Detect which cell encompasses the target text, then output its (X, Y) center coordinate. 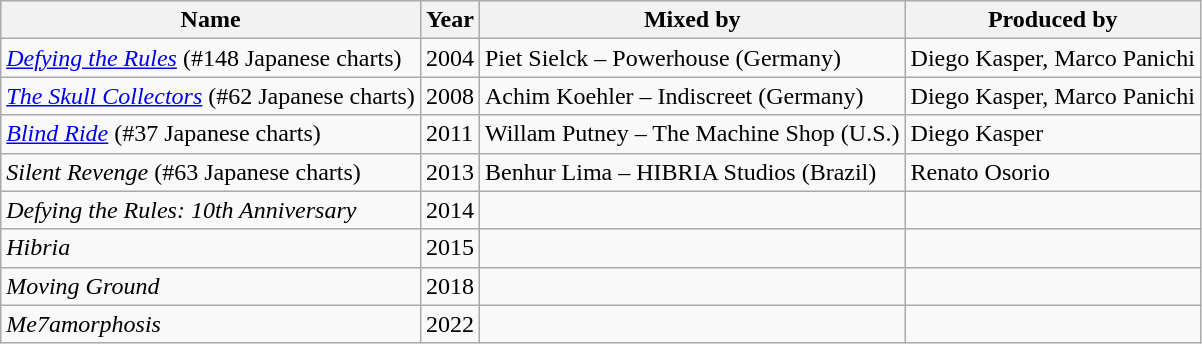
Me7amorphosis (211, 324)
2022 (450, 324)
2018 (450, 286)
2008 (450, 96)
2013 (450, 172)
2015 (450, 248)
The Skull Collectors (#62 Japanese charts) (211, 96)
2011 (450, 134)
Name (211, 20)
Hibria (211, 248)
2014 (450, 210)
Mixed by (692, 20)
Willam Putney – The Machine Shop (U.S.) (692, 134)
Benhur Lima – HIBRIA Studios (Brazil) (692, 172)
Diego Kasper (1052, 134)
2004 (450, 58)
Defying the Rules (#148 Japanese charts) (211, 58)
Renato Osorio (1052, 172)
Piet Sielck – Powerhouse (Germany) (692, 58)
Silent Revenge (#63 Japanese charts) (211, 172)
Achim Koehler – Indiscreet (Germany) (692, 96)
Blind Ride (#37 Japanese charts) (211, 134)
Defying the Rules: 10th Anniversary (211, 210)
Year (450, 20)
Produced by (1052, 20)
Moving Ground (211, 286)
